For the text-containing cell, return its midpoint in (X, Y) coordinate format. 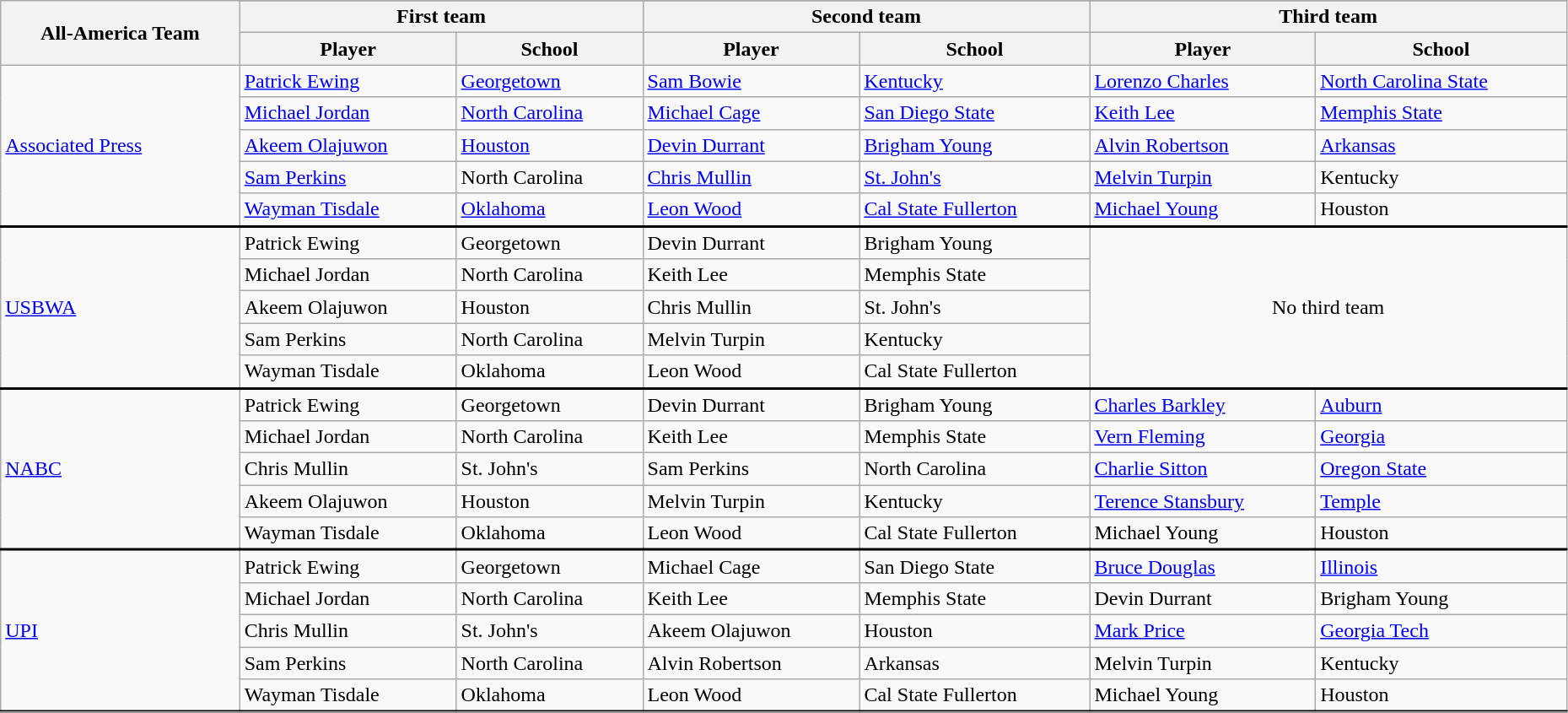
North Carolina State (1441, 81)
Auburn (1441, 405)
Illinois (1441, 567)
Third team (1328, 17)
Terence Stansbury (1203, 501)
Oregon State (1441, 469)
Georgia (1441, 437)
Vern Fleming (1203, 437)
UPI (120, 631)
NABC (120, 469)
Georgia Tech (1441, 630)
All-America Team (120, 33)
Bruce Douglas (1203, 567)
Mark Price (1203, 630)
Sam Bowie (751, 81)
Associated Press (120, 145)
Temple (1441, 501)
Second team (866, 17)
First team (441, 17)
No third team (1328, 307)
USBWA (120, 307)
Charles Barkley (1203, 405)
Lorenzo Charles (1203, 81)
Charlie Sitton (1203, 469)
